Identify which cell holds the provided text, then report its (x, y) central coordinate. 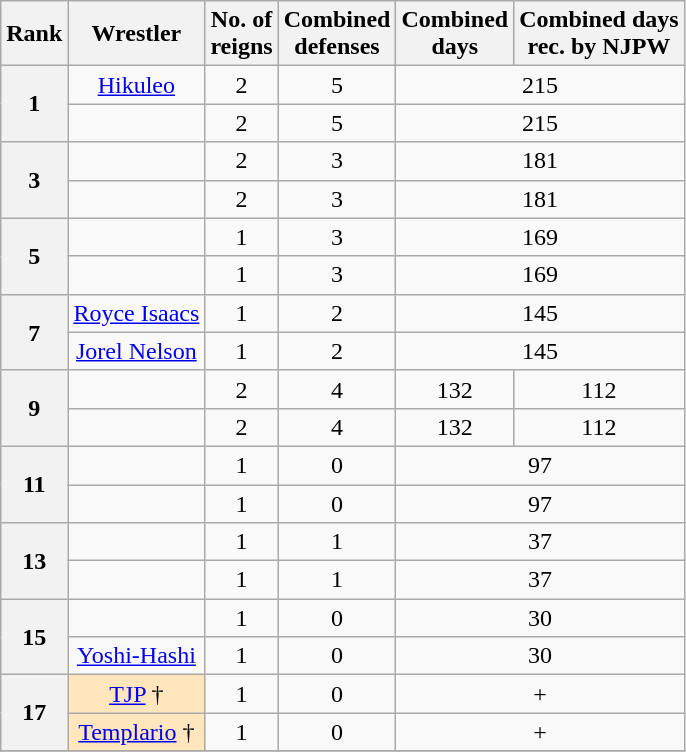
No. ofreigns (242, 34)
Jorel Nelson (136, 351)
9 (34, 408)
Combineddefenses (337, 34)
Yoshi-Hashi (136, 656)
7 (34, 332)
11 (34, 484)
Combined daysrec. by NJPW (599, 34)
17 (34, 713)
Templario † (136, 732)
13 (34, 561)
Royce Isaacs (136, 313)
Combineddays (455, 34)
15 (34, 637)
Hikuleo (136, 85)
TJP † (136, 694)
Wrestler (136, 34)
Rank (34, 34)
